Capture the cell that displays the provided text and extract its (x, y) central coordinate. 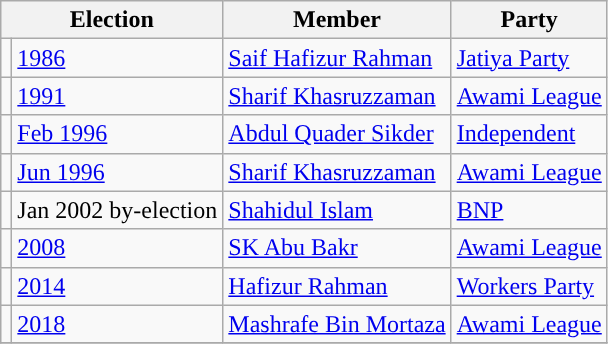
1991 (118, 96)
1986 (118, 58)
2008 (118, 248)
Independent (529, 134)
Party (529, 20)
Feb 1996 (118, 134)
BNP (529, 210)
Jatiya Party (529, 58)
Mashrafe Bin Mortaza (337, 324)
Workers Party (529, 286)
Jun 1996 (118, 172)
Shahidul Islam (337, 210)
Member (337, 20)
2014 (118, 286)
Saif Hafizur Rahman (337, 58)
SK Abu Bakr (337, 248)
Hafizur Rahman (337, 286)
2018 (118, 324)
Abdul Quader Sikder (337, 134)
Jan 2002 by-election (118, 210)
Election (112, 20)
